Pinpoint the cell where the given text exists, returning its (x, y) midpoint coordinate. 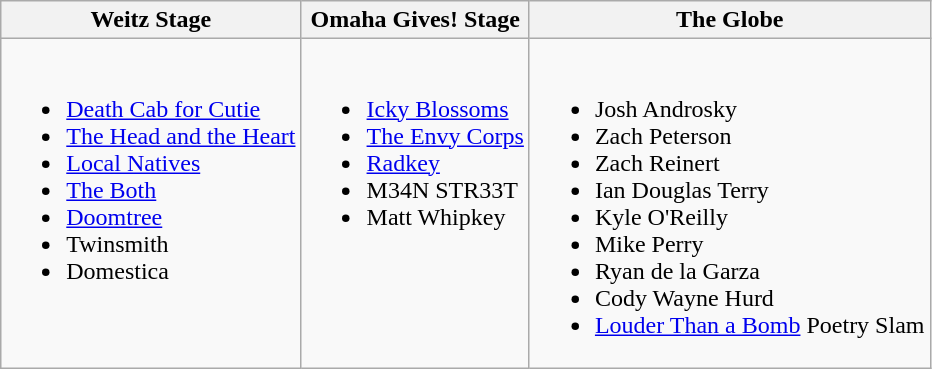
Josh AndroskyZach PetersonZach ReinertIan Douglas TerryKyle O'ReillyMike PerryRyan de la GarzaCody Wayne HurdLouder Than a Bomb Poetry Slam (730, 204)
The Globe (730, 20)
Icky BlossomsThe Envy CorpsRadkeyM34N STR33TMatt Whipkey (415, 204)
Weitz Stage (151, 20)
Omaha Gives! Stage (415, 20)
Death Cab for CutieThe Head and the HeartLocal NativesThe BothDoomtreeTwinsmithDomestica (151, 204)
